Detect which cell encompasses the target text, then output its (x, y) center coordinate. 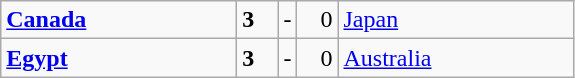
Japan (456, 20)
Australia (456, 58)
Canada (119, 20)
Egypt (119, 58)
